Return the (X, Y) coordinate for the center point of the cell that contains the specified text.  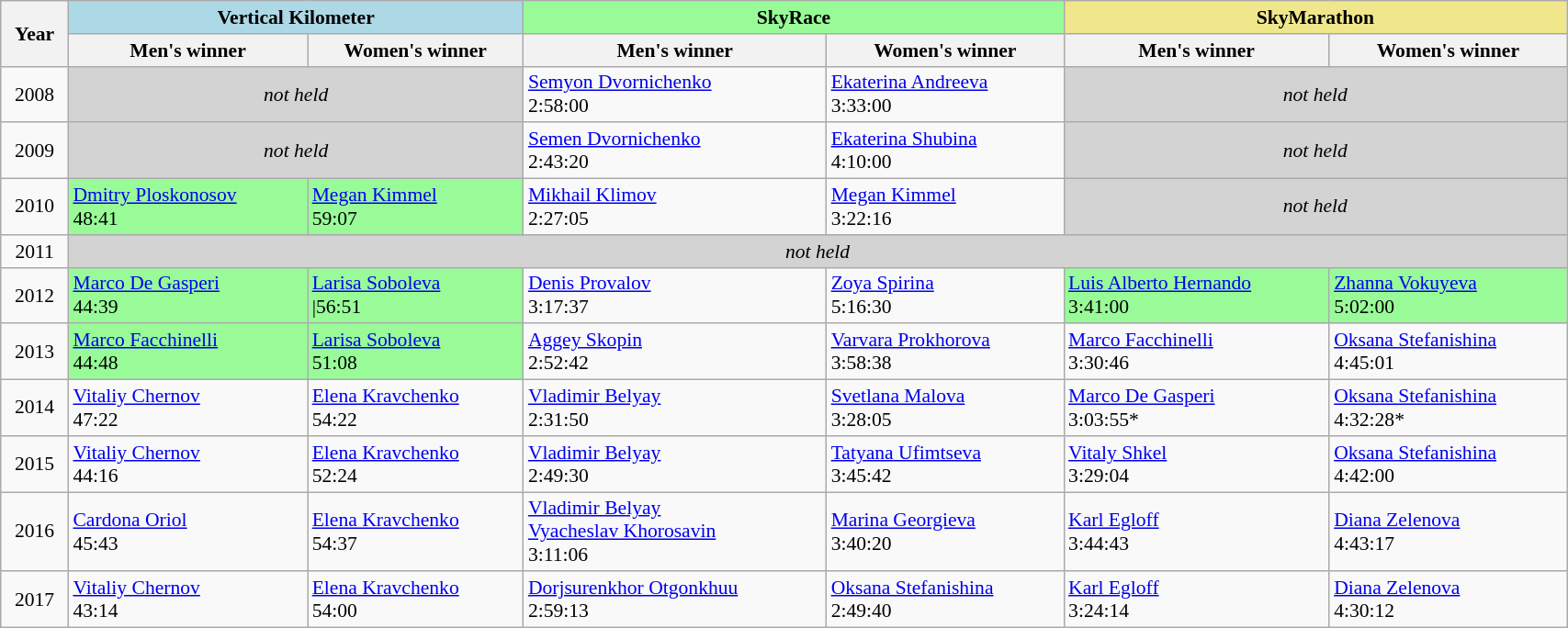
Oksana Stefanishina4:42:00 (1448, 465)
Aggey Skopin2:52:42 (675, 353)
Zoya Spirina5:16:30 (945, 296)
Mikhail Klimov2:27:05 (675, 207)
Larisa Soboleva|56:51 (415, 296)
Dorjsurenkhor Otgonkhuu2:59:13 (675, 600)
Larisa Soboleva51:08 (415, 353)
Oksana Stefanishina4:45:01 (1448, 353)
Denis Provalov3:17:37 (675, 296)
Oksana Stefanishina2:49:40 (945, 600)
Marina Georgieva3:40:20 (945, 533)
Karl Egloff3:44:43 (1196, 533)
Elena Kravchenko54:37 (415, 533)
2015 (35, 465)
Zhanna Vokuyeva5:02:00 (1448, 296)
Svetlana Malova3:28:05 (945, 408)
Vladimir Belyay Vyacheslav Khorosavin3:11:06 (675, 533)
Elena Kravchenko52:24 (415, 465)
Oksana Stefanishina4:32:28* (1448, 408)
Vitaliy Chernov43:14 (187, 600)
Megan Kimmel3:22:16 (945, 207)
Marco De Gasperi3:03:55* (1196, 408)
Varvara Prokhorova3:58:38 (945, 353)
Luis Alberto Hernando3:41:00 (1196, 296)
2014 (35, 408)
2013 (35, 353)
Marco De Gasperi44:39 (187, 296)
Vitaliy Chernov44:16 (187, 465)
Diana Zelenova4:30:12 (1448, 600)
SkyMarathon (1315, 17)
Tatyana Ufimtseva3:45:42 (945, 465)
Marco Facchinelli44:48 (187, 353)
2010 (35, 207)
2012 (35, 296)
Elena Kravchenko54:22 (415, 408)
Vitaly Shkel3:29:04 (1196, 465)
Karl Egloff3:24:14 (1196, 600)
Vladimir Belyay2:31:50 (675, 408)
Semen Dvornichenko2:43:20 (675, 151)
2011 (35, 252)
Vertical Kilometer (296, 17)
Vladimir Belyay2:49:30 (675, 465)
Year (35, 33)
Ekaterina Andreeva3:33:00 (945, 94)
Semyon Dvornichenko2:58:00 (675, 94)
2017 (35, 600)
Marco Facchinelli3:30:46 (1196, 353)
Ekaterina Shubina4:10:00 (945, 151)
SkyRace (794, 17)
Elena Kravchenko54:00 (415, 600)
2016 (35, 533)
Dmitry Ploskonosov48:41 (187, 207)
Vitaliy Chernov47:22 (187, 408)
Diana Zelenova4:43:17 (1448, 533)
2008 (35, 94)
Cardona Oriol45:43 (187, 533)
2009 (35, 151)
Megan Kimmel59:07 (415, 207)
